Search for the cell housing the specified text and yield its (x, y) center coordinate. 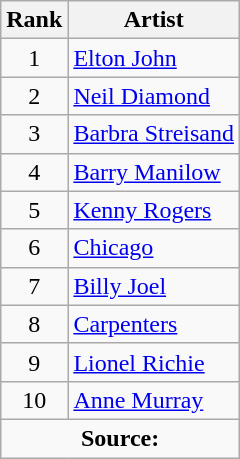
6 (34, 248)
Rank (34, 20)
3 (34, 134)
Elton John (154, 58)
Source: (120, 438)
8 (34, 324)
Barry Manilow (154, 172)
Lionel Richie (154, 362)
Neil Diamond (154, 96)
9 (34, 362)
Kenny Rogers (154, 210)
2 (34, 96)
5 (34, 210)
Carpenters (154, 324)
1 (34, 58)
Chicago (154, 248)
Billy Joel (154, 286)
Barbra Streisand (154, 134)
Artist (154, 20)
4 (34, 172)
10 (34, 400)
Anne Murray (154, 400)
7 (34, 286)
